Scan for the cell matching the given text and deliver its (X, Y) coordinate at center. 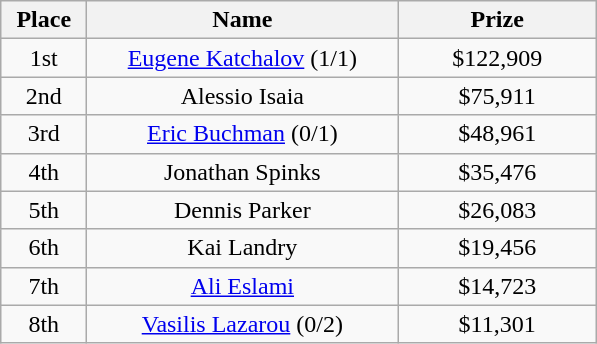
Dennis Parker (242, 210)
$19,456 (498, 248)
Kai Landry (242, 248)
Eugene Katchalov (1/1) (242, 58)
8th (44, 324)
$75,911 (498, 96)
Jonathan Spinks (242, 172)
$35,476 (498, 172)
$122,909 (498, 58)
5th (44, 210)
7th (44, 286)
Name (242, 20)
$11,301 (498, 324)
2nd (44, 96)
4th (44, 172)
Prize (498, 20)
$48,961 (498, 134)
1st (44, 58)
6th (44, 248)
3rd (44, 134)
$26,083 (498, 210)
Vasilis Lazarou (0/2) (242, 324)
Place (44, 20)
Eric Buchman (0/1) (242, 134)
$14,723 (498, 286)
Alessio Isaia (242, 96)
Ali Eslami (242, 286)
